Search for the cell housing the specified text and yield its [X, Y] center coordinate. 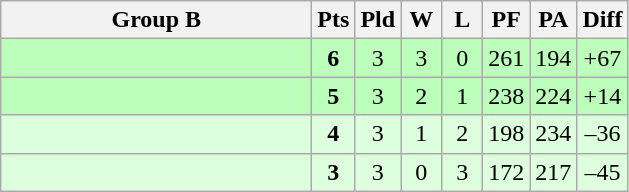
261 [506, 58]
5 [334, 96]
–45 [602, 172]
224 [554, 96]
–36 [602, 134]
Group B [156, 20]
238 [506, 96]
W [422, 20]
4 [334, 134]
198 [506, 134]
PF [506, 20]
PA [554, 20]
Pld [378, 20]
+67 [602, 58]
194 [554, 58]
217 [554, 172]
Diff [602, 20]
Pts [334, 20]
172 [506, 172]
234 [554, 134]
L [462, 20]
+14 [602, 96]
6 [334, 58]
